Detect which cell encompasses the target text, then output its [X, Y] center coordinate. 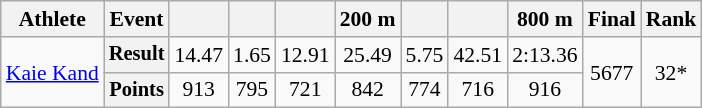
Rank [672, 19]
913 [198, 90]
842 [368, 90]
200 m [368, 19]
774 [425, 90]
5677 [612, 72]
795 [252, 90]
Final [612, 19]
916 [544, 90]
1.65 [252, 55]
32* [672, 72]
42.51 [478, 55]
5.75 [425, 55]
12.91 [306, 55]
Points [137, 90]
800 m [544, 19]
14.47 [198, 55]
2:13.36 [544, 55]
Event [137, 19]
721 [306, 90]
Result [137, 55]
25.49 [368, 55]
Athlete [52, 19]
716 [478, 90]
Kaie Kand [52, 72]
